Extract the [x, y] coordinate from the center of the cell holding the provided text.  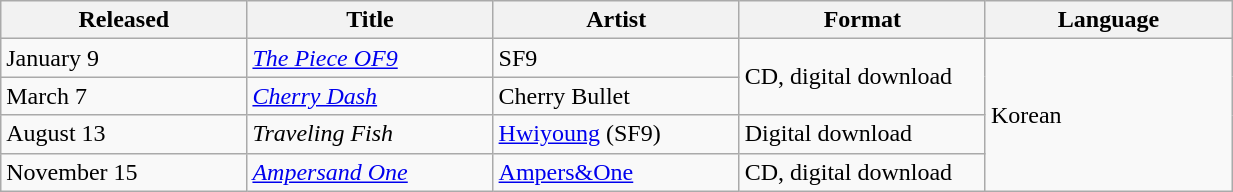
Ampers&One [616, 172]
Korean [1108, 115]
January 9 [124, 58]
Artist [616, 20]
Ampersand One [370, 172]
November 15 [124, 172]
Cherry Bullet [616, 96]
SF9 [616, 58]
August 13 [124, 134]
Language [1108, 20]
The Piece OF9 [370, 58]
Format [862, 20]
Cherry Dash [370, 96]
March 7 [124, 96]
Title [370, 20]
Digital download [862, 134]
Released [124, 20]
Hwiyoung (SF9) [616, 134]
Traveling Fish [370, 134]
